Scan for the cell matching the given text and deliver its (X, Y) coordinate at center. 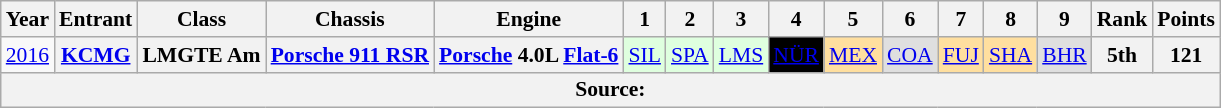
Porsche 4.0L Flat-6 (528, 55)
Chassis (350, 19)
NÜR (796, 55)
121 (1186, 55)
6 (910, 19)
LMS (742, 55)
Class (201, 19)
COA (910, 55)
Entrant (96, 19)
SHA (1010, 55)
8 (1010, 19)
1 (644, 19)
MEX (853, 55)
FUJ (961, 55)
KCMG (96, 55)
Source: (610, 90)
BHR (1064, 55)
Porsche 911 RSR (350, 55)
Year (28, 19)
3 (742, 19)
5th (1122, 55)
Engine (528, 19)
4 (796, 19)
2016 (28, 55)
LMGTE Am (201, 55)
5 (853, 19)
Points (1186, 19)
9 (1064, 19)
SIL (644, 55)
7 (961, 19)
2 (690, 19)
SPA (690, 55)
Rank (1122, 19)
